Capture the cell that displays the provided text and extract its (X, Y) central coordinate. 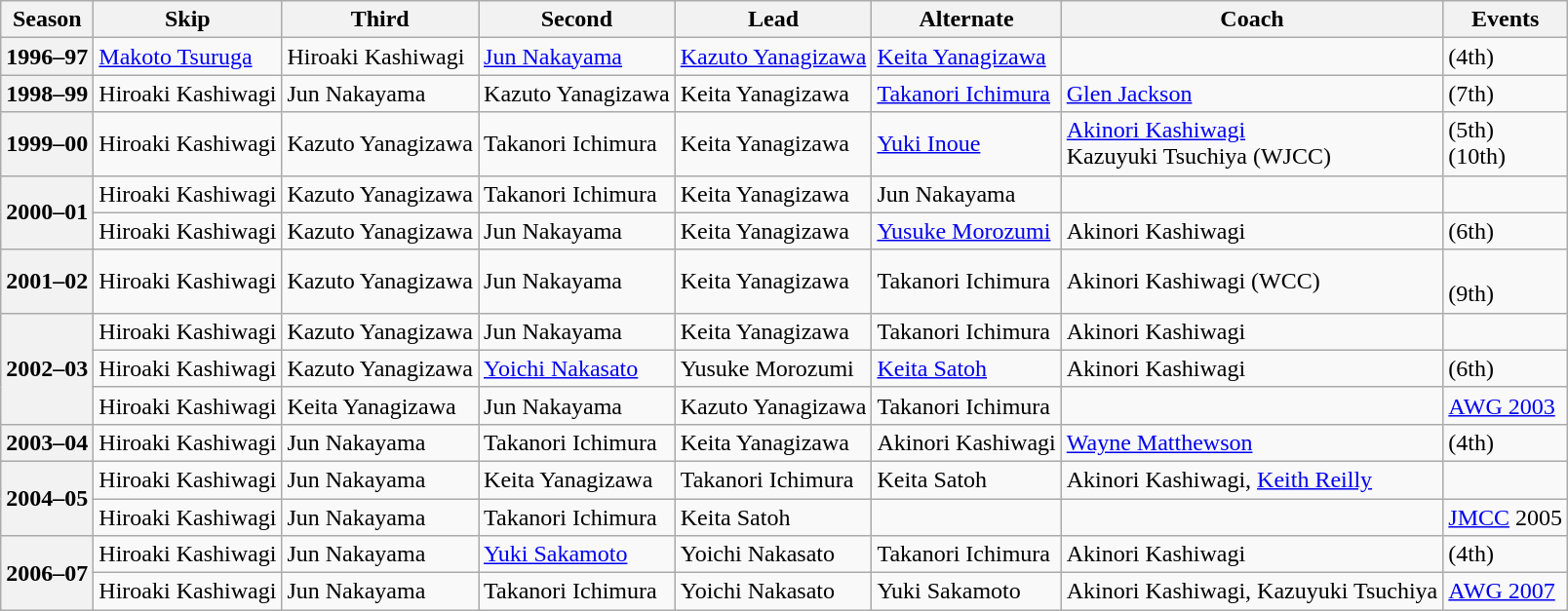
Akinori KashiwagiKazuyuki Tsuchiya (WJCC) (1252, 144)
2003–04 (47, 442)
Events (1506, 19)
Alternate (966, 19)
Lead (773, 19)
2001–02 (47, 281)
Season (47, 19)
Akinori Kashiwagi (WCC) (1252, 281)
Akinori Kashiwagi, Keith Reilly (1252, 479)
Third (380, 19)
AWG 2007 (1506, 592)
Akinori Kashiwagi, Kazuyuki Tsuchiya (1252, 592)
(7th) (1506, 94)
2006–07 (47, 573)
Makoto Tsuruga (187, 57)
1999–00 (47, 144)
(9th) (1506, 281)
1998–99 (47, 94)
2002–03 (47, 368)
Coach (1252, 19)
JMCC 2005 (1506, 517)
Glen Jackson (1252, 94)
Second (577, 19)
AWG 2003 (1506, 405)
Wayne Matthewson (1252, 442)
Skip (187, 19)
1996–97 (47, 57)
2004–05 (47, 498)
Yuki Inoue (966, 144)
2000–01 (47, 212)
(5th) (10th) (1506, 144)
